Return the (X, Y) coordinate for the center point of the cell that contains the specified text.  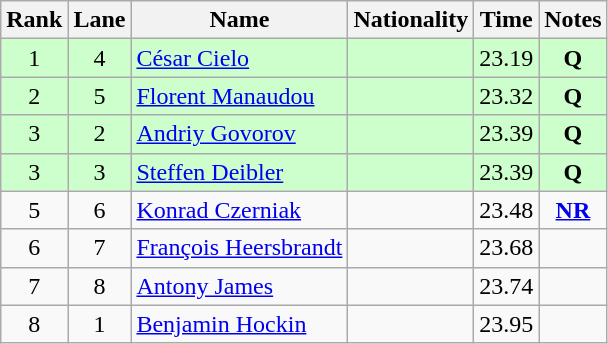
César Cielo (240, 58)
Lane (100, 20)
4 (100, 58)
Time (506, 20)
Nationality (411, 20)
Andriy Govorov (240, 134)
Antony James (240, 286)
Steffen Deibler (240, 172)
NR (573, 210)
Florent Manaudou (240, 96)
23.74 (506, 286)
23.19 (506, 58)
23.48 (506, 210)
Benjamin Hockin (240, 324)
Rank (34, 20)
François Heersbrandt (240, 248)
23.32 (506, 96)
23.95 (506, 324)
Konrad Czerniak (240, 210)
23.68 (506, 248)
Name (240, 20)
Notes (573, 20)
